For the text-containing cell, return its midpoint in [x, y] coordinate format. 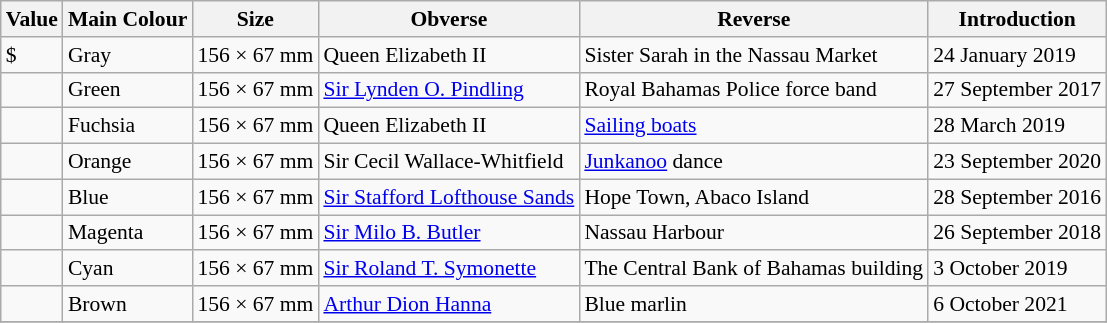
Sir Milo B. Butler [448, 233]
The Central Bank of Bahamas building [754, 269]
Size [255, 19]
Obverse [448, 19]
Sailing boats [754, 126]
Gray [128, 55]
3 October 2019 [1017, 269]
27 September 2017 [1017, 90]
Royal Bahamas Police force band [754, 90]
Nassau Harbour [754, 233]
Orange [128, 162]
Fuchsia [128, 126]
Sir Lynden O. Pindling [448, 90]
24 January 2019 [1017, 55]
Sir Roland T. Symonette [448, 269]
Value [32, 19]
28 March 2019 [1017, 126]
Blue [128, 197]
Main Colour [128, 19]
Green [128, 90]
Arthur Dion Hanna [448, 304]
Sir Cecil Wallace-Whitfield [448, 162]
$ [32, 55]
Sister Sarah in the Nassau Market [754, 55]
23 September 2020 [1017, 162]
28 September 2016 [1017, 197]
Magenta [128, 233]
26 September 2018 [1017, 233]
Hope Town, Abaco Island [754, 197]
6 October 2021 [1017, 304]
Brown [128, 304]
Blue marlin [754, 304]
Sir Stafford Lofthouse Sands [448, 197]
Introduction [1017, 19]
Reverse [754, 19]
Cyan [128, 269]
Junkanoo dance [754, 162]
